Identify which cell holds the provided text, then report its [X, Y] central coordinate. 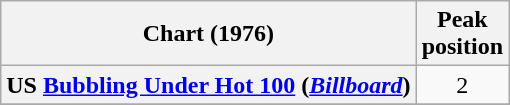
2 [462, 85]
Chart (1976) [208, 34]
Peakposition [462, 34]
US Bubbling Under Hot 100 (Billboard) [208, 85]
